Pinpoint the cell where the given text exists, returning its [X, Y] midpoint coordinate. 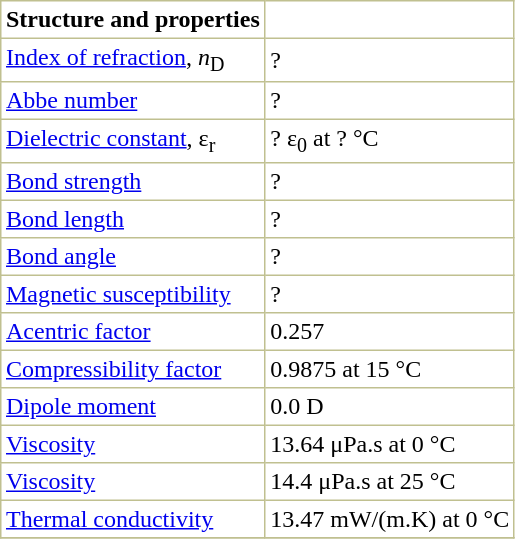
Thermal conductivity [133, 520]
Compressibility factor [133, 370]
0.0 D [390, 407]
Structure and properties [133, 20]
Bond angle [133, 257]
14.4 μPa.s at 25 °C [390, 482]
Index of refraction, nD [133, 60]
Dielectric constant, εr [133, 142]
Bond strength [133, 182]
13.64 μPa.s at 0 °C [390, 445]
? ε0 at ? °C [390, 142]
0.9875 at 15 °C [390, 370]
0.257 [390, 332]
Acentric factor [133, 332]
Magnetic susceptibility [133, 295]
Dipole moment [133, 407]
Bond length [133, 220]
Abbe number [133, 101]
13.47 mW/(m.K) at 0 °C [390, 520]
